Find where the given text appears and provide that cell's center as (X, Y) coordinate. 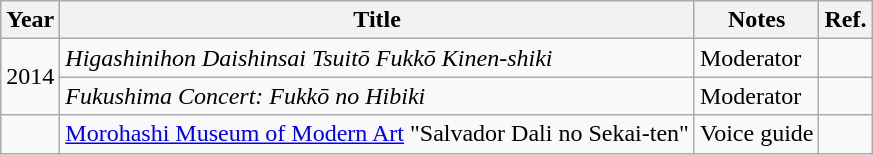
Morohashi Museum of Modern Art "Salvador Dali no Sekai-ten" (378, 134)
Fukushima Concert: Fukkō no Hibiki (378, 96)
Year (30, 20)
Title (378, 20)
Ref. (846, 20)
Notes (756, 20)
2014 (30, 77)
Higashinihon Daishinsai Tsuitō Fukkō Kinen-shiki (378, 58)
Voice guide (756, 134)
